Scan for the cell matching the given text and deliver its [X, Y] coordinate at center. 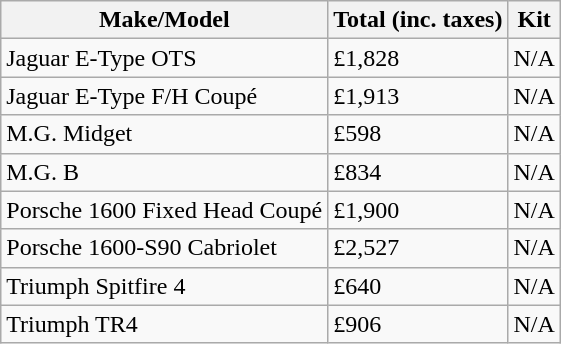
£834 [418, 172]
Triumph TR4 [164, 324]
Porsche 1600 Fixed Head Coupé [164, 210]
£1,913 [418, 96]
Jaguar E-Type OTS [164, 58]
Jaguar E-Type F/H Coupé [164, 96]
£906 [418, 324]
£640 [418, 286]
Triumph Spitfire 4 [164, 286]
M.G. Midget [164, 134]
£598 [418, 134]
Make/Model [164, 20]
M.G. B [164, 172]
Kit [534, 20]
£2,527 [418, 248]
Porsche 1600-S90 Cabriolet [164, 248]
£1,900 [418, 210]
Total (inc. taxes) [418, 20]
£1,828 [418, 58]
